Provide the (x, y) coordinate of the cell's center where the given text is located.  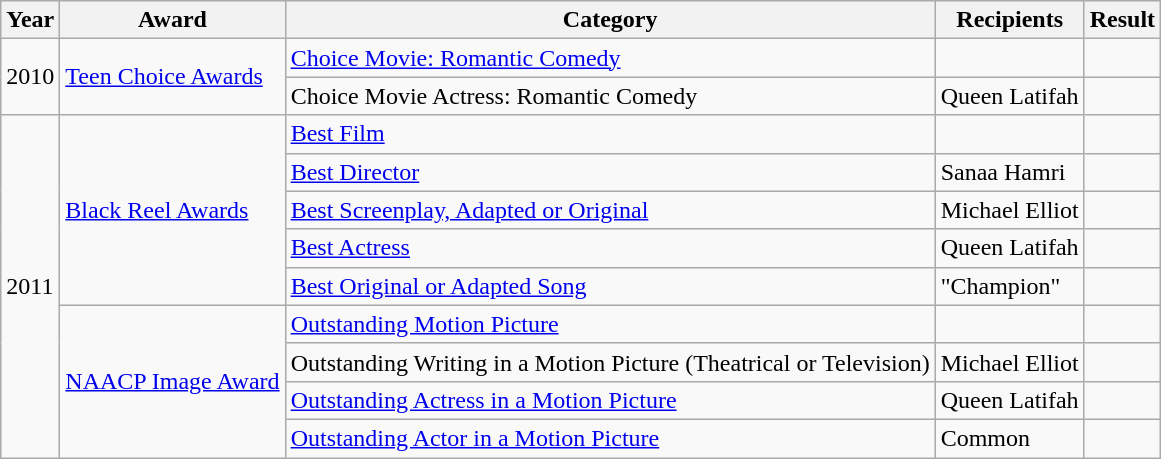
Recipients (1010, 20)
Result (1122, 20)
2010 (30, 77)
Choice Movie Actress: Romantic Comedy (610, 96)
Sanaa Hamri (1010, 172)
Best Original or Adapted Song (610, 286)
Black Reel Awards (172, 210)
Outstanding Actor in a Motion Picture (610, 438)
"Champion" (1010, 286)
Outstanding Writing in a Motion Picture (Theatrical or Television) (610, 362)
Outstanding Motion Picture (610, 324)
Best Actress (610, 248)
Best Film (610, 134)
Category (610, 20)
Common (1010, 438)
2011 (30, 286)
Best Screenplay, Adapted or Original (610, 210)
NAACP Image Award (172, 381)
Choice Movie: Romantic Comedy (610, 58)
Teen Choice Awards (172, 77)
Award (172, 20)
Outstanding Actress in a Motion Picture (610, 400)
Year (30, 20)
Best Director (610, 172)
